From the cell containing the given text, extract its center point as (x, y) coordinate. 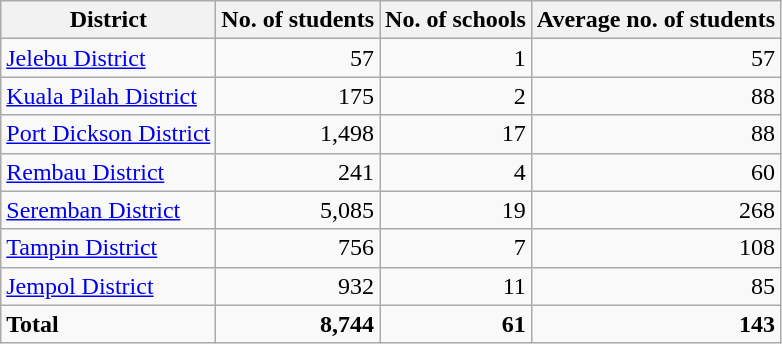
Port Dickson District (108, 134)
2 (456, 96)
4 (456, 172)
Total (108, 324)
District (108, 20)
Tampin District (108, 248)
Jempol District (108, 286)
1,498 (298, 134)
Rembau District (108, 172)
5,085 (298, 210)
Jelebu District (108, 58)
Kuala Pilah District (108, 96)
1 (456, 58)
756 (298, 248)
268 (656, 210)
241 (298, 172)
19 (456, 210)
7 (456, 248)
143 (656, 324)
No. of students (298, 20)
8,744 (298, 324)
60 (656, 172)
Average no. of students (656, 20)
175 (298, 96)
Seremban District (108, 210)
17 (456, 134)
61 (456, 324)
No. of schools (456, 20)
85 (656, 286)
932 (298, 286)
11 (456, 286)
108 (656, 248)
